Detect which cell encompasses the target text, then output its (X, Y) center coordinate. 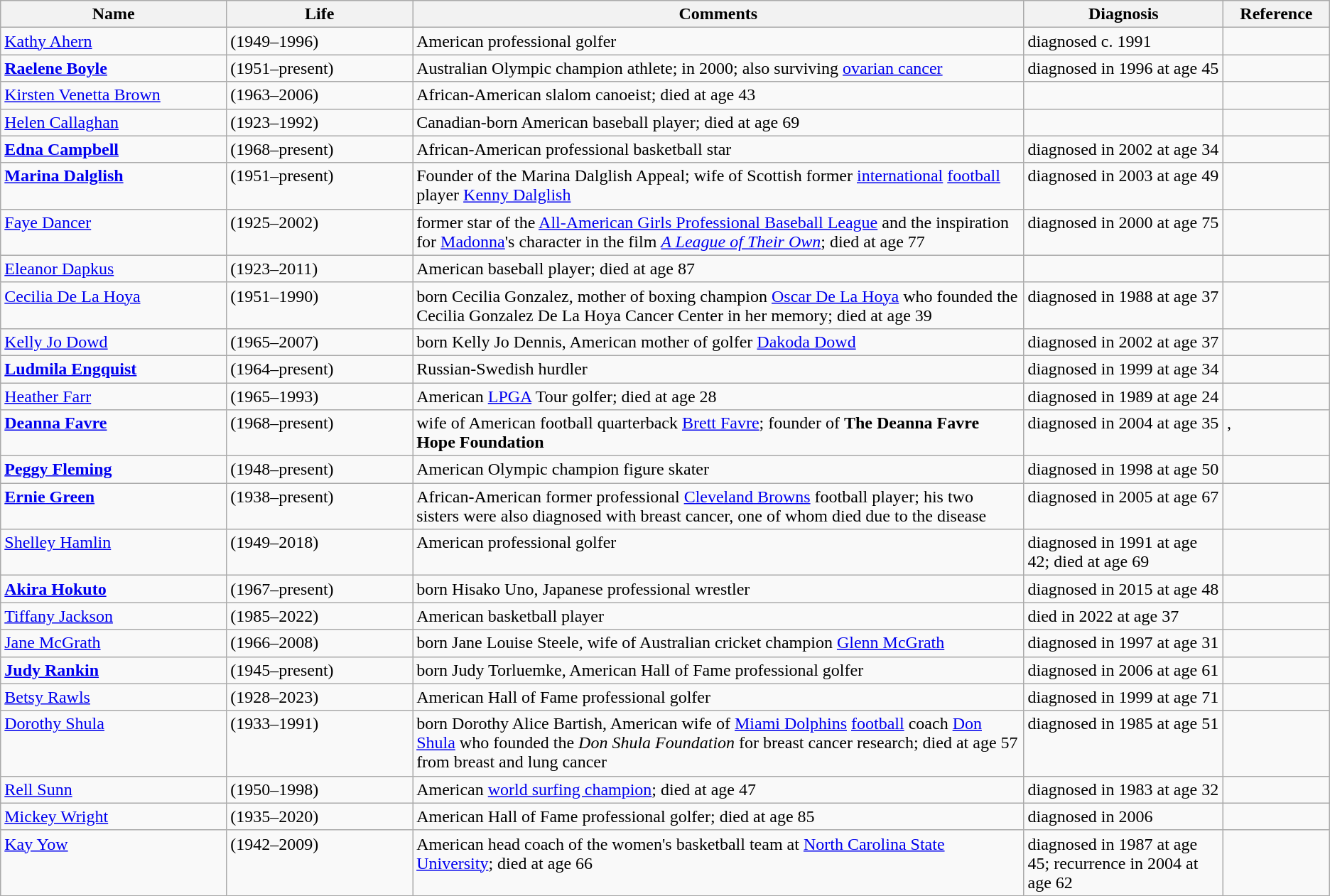
diagnosed in 1996 at age 45 (1124, 68)
Eleanor Dapkus (114, 269)
(1964–present) (320, 369)
African-American slalom canoeist; died at age 43 (718, 95)
Faye Dancer (114, 232)
Heather Farr (114, 396)
(1949–2018) (320, 553)
American basketball player (718, 616)
diagnosed in 2004 at age 35 (1124, 433)
diagnosed in 1998 at age 50 (1124, 470)
Kathy Ahern (114, 41)
(1923–2011) (320, 269)
diagnosed in 2006 (1124, 816)
American Hall of Fame professional golfer; died at age 85 (718, 816)
Founder of the Marina Dalglish Appeal; wife of Scottish former international football player Kenny Dalglish (718, 186)
(1933–1991) (320, 743)
(1967–present) (320, 589)
Diagnosis (1124, 14)
Ludmila Engquist (114, 369)
Kay Yow (114, 863)
(1965–1993) (320, 396)
Russian-Swedish hurdler (718, 369)
Mickey Wright (114, 816)
Judy Rankin (114, 670)
(1963–2006) (320, 95)
American Hall of Fame professional golfer (718, 697)
Dorothy Shula (114, 743)
born Jane Louise Steele, wife of Australian cricket champion Glenn McGrath (718, 643)
African-American professional basketball star (718, 149)
(1925–2002) (320, 232)
Cecilia De La Hoya (114, 306)
American LPGA Tour golfer; died at age 28 (718, 396)
(1945–present) (320, 670)
American baseball player; died at age 87 (718, 269)
American Olympic champion figure skater (718, 470)
diagnosed in 1999 at age 71 (1124, 697)
diagnosed in 1991 at age 42; died at age 69 (1124, 553)
wife of American football quarterback Brett Favre; founder of The Deanna Favre Hope Foundation (718, 433)
diagnosed in 1987 at age 45; recurrence in 2004 at age 62 (1124, 863)
diagnosed in 2005 at age 67 (1124, 506)
(1985–2022) (320, 616)
Kelly Jo Dowd (114, 342)
Life (320, 14)
(1951–1990) (320, 306)
diagnosed in 1989 at age 24 (1124, 396)
Betsy Rawls (114, 697)
Reference (1277, 14)
diagnosed c. 1991 (1124, 41)
(1950–1998) (320, 789)
, (1277, 433)
(1948–present) (320, 470)
(1928–2023) (320, 697)
diagnosed in 2002 at age 37 (1124, 342)
Akira Hokuto (114, 589)
born Hisako Uno, Japanese professional wrestler (718, 589)
born Kelly Jo Dennis, American mother of golfer Dakoda Dowd (718, 342)
diagnosed in 1999 at age 34 (1124, 369)
Marina Dalglish (114, 186)
American world surfing champion; died at age 47 (718, 789)
diagnosed in 2002 at age 34 (1124, 149)
born Judy Torluemke, American Hall of Fame professional golfer (718, 670)
diagnosed in 1997 at age 31 (1124, 643)
Kirsten Venetta Brown (114, 95)
Ernie Green (114, 506)
Australian Olympic champion athlete; in 2000; also surviving ovarian cancer (718, 68)
Peggy Fleming (114, 470)
(1965–2007) (320, 342)
Edna Campbell (114, 149)
diagnosed in 1985 at age 51 (1124, 743)
diagnosed in 2000 at age 75 (1124, 232)
Helen Callaghan (114, 122)
died in 2022 at age 37 (1124, 616)
Tiffany Jackson (114, 616)
Raelene Boyle (114, 68)
(1949–1996) (320, 41)
diagnosed in 2006 at age 61 (1124, 670)
Jane McGrath (114, 643)
(1923–1992) (320, 122)
Canadian-born American baseball player; died at age 69 (718, 122)
Deanna Favre (114, 433)
diagnosed in 1988 at age 37 (1124, 306)
(1966–2008) (320, 643)
diagnosed in 2015 at age 48 (1124, 589)
diagnosed in 1983 at age 32 (1124, 789)
(1938–present) (320, 506)
diagnosed in 2003 at age 49 (1124, 186)
Name (114, 14)
American head coach of the women's basketball team at North Carolina State University; died at age 66 (718, 863)
(1942–2009) (320, 863)
Comments (718, 14)
Shelley Hamlin (114, 553)
Rell Sunn (114, 789)
(1935–2020) (320, 816)
